From the cell containing the given text, extract its center point as [x, y] coordinate. 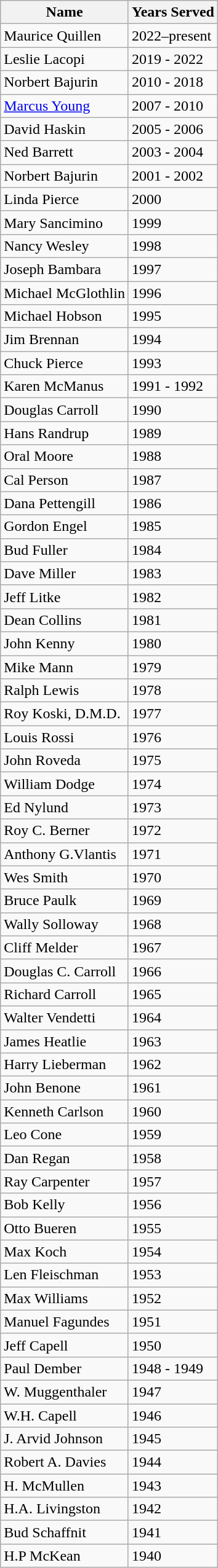
1940 [172, 1556]
1970 [172, 877]
Leslie Lacopi [65, 59]
David Haskin [65, 129]
1975 [172, 761]
1947 [172, 1392]
1942 [172, 1509]
Mary Sancimino [65, 222]
1994 [172, 340]
Marcus Young [65, 106]
H.P McKean [65, 1556]
Mike Mann [65, 667]
1988 [172, 457]
Richard Carroll [65, 994]
H. McMullen [65, 1486]
1973 [172, 807]
Max Williams [65, 1298]
Dave Miller [65, 573]
2007 - 2010 [172, 106]
1984 [172, 550]
Joseph Bambara [65, 269]
James Heatlie [65, 1041]
1960 [172, 1111]
Bud Schaffnit [65, 1532]
Roy C. Berner [65, 831]
Years Served [172, 12]
Gordon Engel [65, 527]
Ed Nylund [65, 807]
Roy Koski, D.M.D. [65, 714]
Ralph Lewis [65, 691]
1965 [172, 994]
1996 [172, 293]
Bruce Paulk [65, 901]
1977 [172, 714]
1959 [172, 1135]
1966 [172, 971]
Cal Person [65, 480]
1986 [172, 503]
Maurice Quillen [65, 36]
Manuel Fagundes [65, 1322]
Jeff Litke [65, 597]
Robert A. Davies [65, 1462]
1952 [172, 1298]
1981 [172, 620]
1948 - 1949 [172, 1368]
Otto Bueren [65, 1228]
Dan Regan [65, 1158]
1978 [172, 691]
Ray Carpenter [65, 1182]
H.A. Livingston [65, 1509]
1962 [172, 1065]
Ned Barrett [65, 152]
Jim Brennan [65, 340]
Wally Solloway [65, 924]
1969 [172, 901]
1945 [172, 1439]
2022–present [172, 36]
2019 - 2022 [172, 59]
1971 [172, 854]
2001 - 2002 [172, 176]
1958 [172, 1158]
Name [65, 12]
Linda Pierce [65, 199]
Louis Rossi [65, 737]
Wes Smith [65, 877]
1974 [172, 784]
John Benone [65, 1088]
1985 [172, 527]
1999 [172, 222]
Paul Dember [65, 1368]
Hans Randrup [65, 433]
1980 [172, 643]
2003 - 2004 [172, 152]
1982 [172, 597]
2000 [172, 199]
Leo Cone [65, 1135]
Oral Moore [65, 457]
J. Arvid Johnson [65, 1439]
1993 [172, 363]
1950 [172, 1345]
Harry Lieberman [65, 1065]
1967 [172, 947]
1979 [172, 667]
1991 - 1992 [172, 386]
W. Muggenthaler [65, 1392]
1943 [172, 1486]
1956 [172, 1205]
Dana Pettengill [65, 503]
1989 [172, 433]
Michael Hobson [65, 316]
1983 [172, 573]
Jeff Capell [65, 1345]
1995 [172, 316]
Cliff Melder [65, 947]
1955 [172, 1228]
Walter Vendetti [65, 1017]
1976 [172, 737]
1963 [172, 1041]
Karen McManus [65, 386]
Douglas Carroll [65, 410]
1951 [172, 1322]
John Roveda [65, 761]
Len Fleischman [65, 1275]
1944 [172, 1462]
John Kenny [65, 643]
Kenneth Carlson [65, 1111]
Dean Collins [65, 620]
Max Koch [65, 1252]
Nancy Wesley [65, 246]
2010 - 2018 [172, 82]
Michael McGlothlin [65, 293]
Bud Fuller [65, 550]
1953 [172, 1275]
1941 [172, 1532]
William Dodge [65, 784]
Anthony G.Vlantis [65, 854]
1964 [172, 1017]
1961 [172, 1088]
1954 [172, 1252]
1987 [172, 480]
Bob Kelly [65, 1205]
1997 [172, 269]
1972 [172, 831]
Chuck Pierce [65, 363]
1998 [172, 246]
W.H. Capell [65, 1415]
1990 [172, 410]
Douglas C. Carroll [65, 971]
1968 [172, 924]
1957 [172, 1182]
2005 - 2006 [172, 129]
1946 [172, 1415]
